Pinpoint the cell where the given text exists, returning its [x, y] midpoint coordinate. 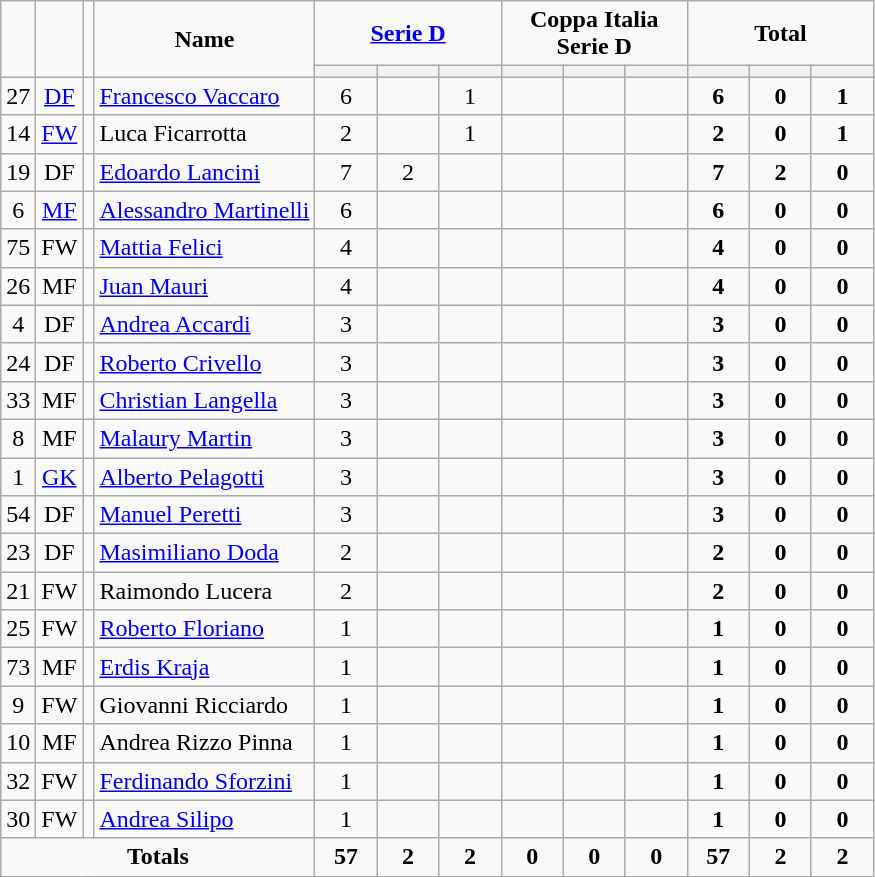
9 [18, 705]
Roberto Floriano [204, 629]
23 [18, 553]
Roberto Crivello [204, 362]
Juan Mauri [204, 286]
Coppa Italia Serie D [594, 34]
Edoardo Lancini [204, 172]
75 [18, 248]
Raimondo Lucera [204, 591]
14 [18, 134]
73 [18, 667]
Andrea Accardi [204, 324]
Ferdinando Sforzini [204, 781]
32 [18, 781]
Malaury Martin [204, 438]
21 [18, 591]
Masimiliano Doda [204, 553]
Andrea Silipo [204, 819]
Mattia Felici [204, 248]
Totals [158, 857]
54 [18, 515]
Manuel Peretti [204, 515]
Alberto Pelagotti [204, 477]
8 [18, 438]
Giovanni Ricciardo [204, 705]
Francesco Vaccaro [204, 96]
27 [18, 96]
Luca Ficarrotta [204, 134]
Name [204, 39]
33 [18, 400]
Christian Langella [204, 400]
10 [18, 743]
24 [18, 362]
GK [60, 477]
Andrea Rizzo Pinna [204, 743]
Erdis Kraja [204, 667]
19 [18, 172]
30 [18, 819]
25 [18, 629]
Alessandro Martinelli [204, 210]
Total [780, 34]
Serie D [408, 34]
26 [18, 286]
